Scan for the cell matching the given text and deliver its (X, Y) coordinate at center. 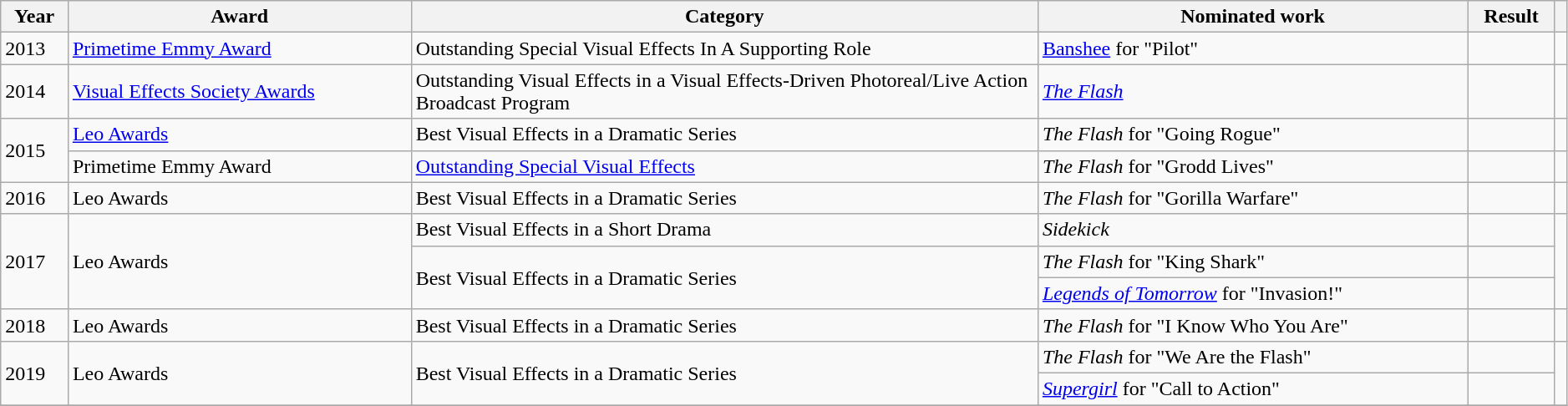
Outstanding Special Visual Effects (724, 166)
Award (239, 17)
Sidekick (1252, 230)
Banshee for "Pilot" (1252, 48)
Outstanding Visual Effects in a Visual Effects-Driven Photoreal/Live Action Broadcast Program (724, 92)
Best Visual Effects in a Short Drama (724, 230)
2018 (35, 325)
The Flash for "King Shark" (1252, 261)
Supergirl for "Call to Action" (1252, 388)
2015 (35, 150)
2014 (35, 92)
Visual Effects Society Awards (239, 92)
Legends of Tomorrow for "Invasion!" (1252, 293)
The Flash for "Grodd Lives" (1252, 166)
The Flash for "Going Rogue" (1252, 134)
The Flash for "I Know Who You Are" (1252, 325)
2017 (35, 261)
The Flash for "Gorilla Warfare" (1252, 198)
2019 (35, 373)
Category (724, 17)
Outstanding Special Visual Effects In A Supporting Role (724, 48)
Nominated work (1252, 17)
The Flash for "We Are the Flash" (1252, 357)
2016 (35, 198)
Result (1511, 17)
Year (35, 17)
2013 (35, 48)
The Flash (1252, 92)
